Find where the given text appears and provide that cell's center as (x, y) coordinate. 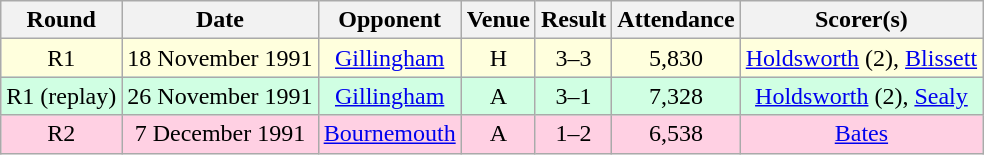
18 November 1991 (220, 58)
7 December 1991 (220, 134)
26 November 1991 (220, 96)
Bates (861, 134)
Venue (498, 20)
6,538 (676, 134)
R1 (replay) (62, 96)
Attendance (676, 20)
Opponent (390, 20)
R1 (62, 58)
Holdsworth (2), Blissett (861, 58)
Scorer(s) (861, 20)
5,830 (676, 58)
H (498, 58)
1–2 (573, 134)
Date (220, 20)
R2 (62, 134)
Bournemouth (390, 134)
Result (573, 20)
Round (62, 20)
3–3 (573, 58)
Holdsworth (2), Sealy (861, 96)
3–1 (573, 96)
7,328 (676, 96)
